Detect which cell encompasses the target text, then output its [X, Y] center coordinate. 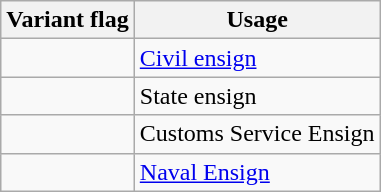
State ensign [257, 96]
Usage [257, 20]
Civil ensign [257, 58]
Variant flag [68, 20]
Naval Ensign [257, 172]
Customs Service Ensign [257, 134]
